Capture the cell that displays the provided text and extract its (x, y) central coordinate. 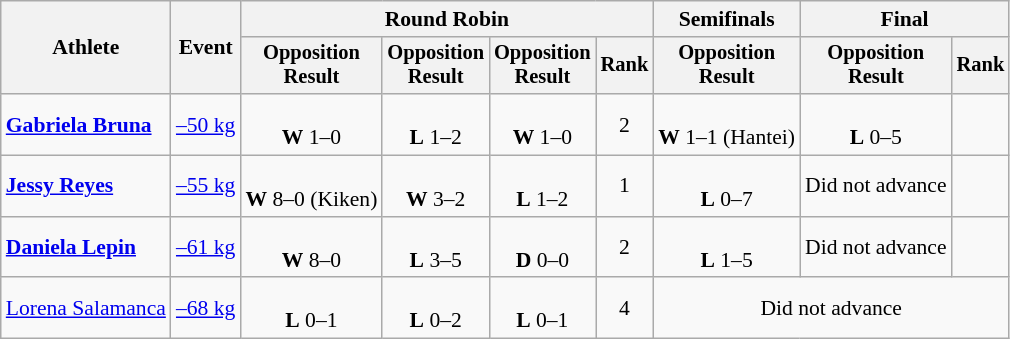
L 0–5 (876, 124)
L 0–7 (726, 186)
L 1–5 (726, 248)
–61 kg (206, 248)
1 (625, 186)
W 3–2 (436, 186)
Lorena Salamanca (86, 308)
–50 kg (206, 124)
L 0–2 (436, 308)
W 1–1 (Hantei) (726, 124)
Athlete (86, 48)
–55 kg (206, 186)
L 3–5 (436, 248)
Round Robin (446, 19)
Final (904, 19)
Daniela Lepin (86, 248)
Semifinals (726, 19)
4 (625, 308)
Gabriela Bruna (86, 124)
W 8–0 (311, 248)
Jessy Reyes (86, 186)
–68 kg (206, 308)
D 0–0 (542, 248)
Event (206, 48)
W 8–0 (Kiken) (311, 186)
